From the cell containing the given text, extract its center point as [X, Y] coordinate. 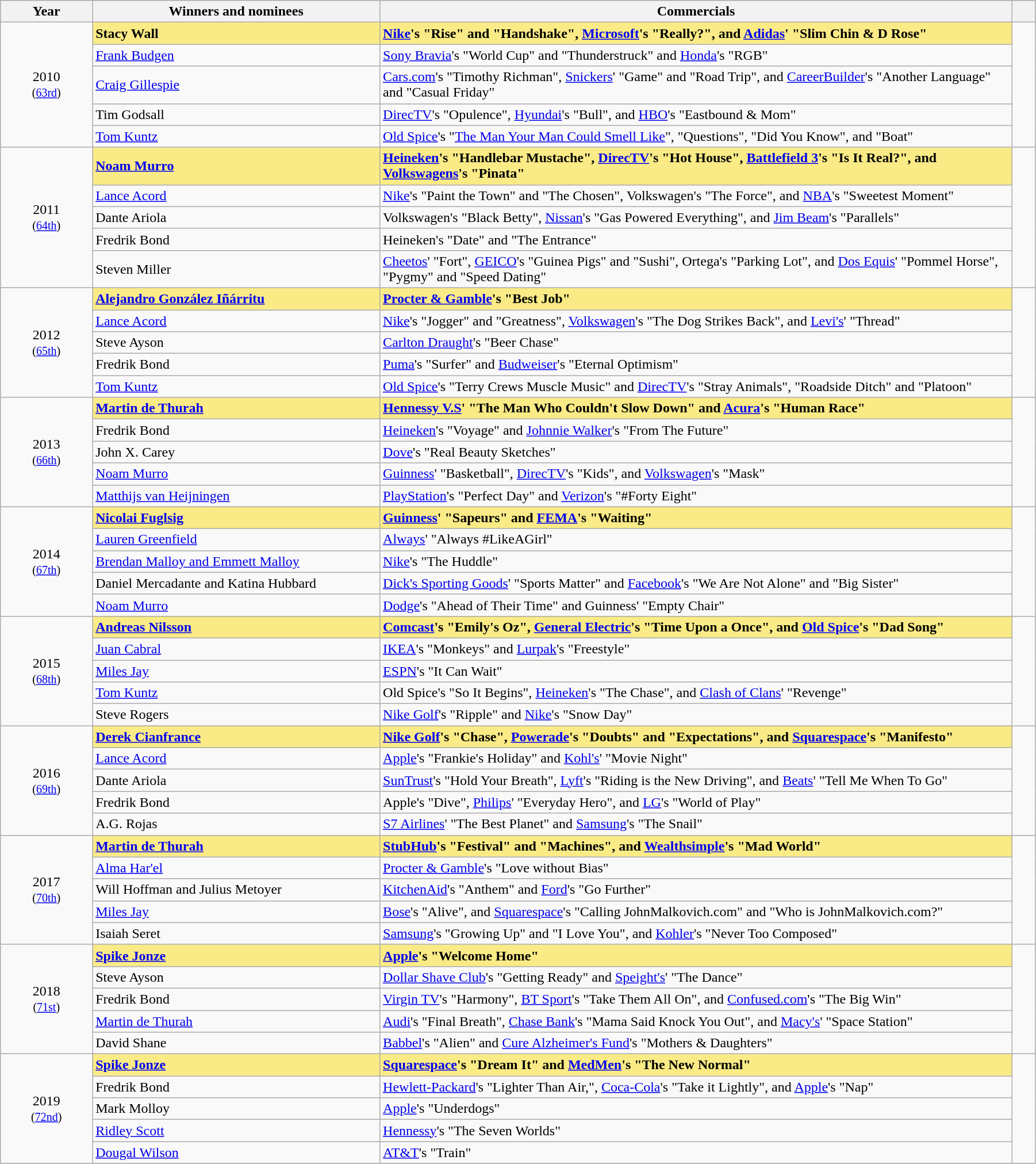
Hennessy V.S' "The Man Who Couldn't Slow Down" and Acura's "Human Race" [696, 408]
Nike's "The Huddle" [696, 561]
Matthijs van Heijningen [236, 496]
Old Spice's "The Man Your Man Could Smell Like", "Questions", "Did You Know", and "Boat" [696, 136]
Mark Molloy [236, 1109]
Dick's Sporting Goods' "Sports Matter" and Facebook's "We Are Not Alone" and "Big Sister" [696, 583]
Frank Budgen [236, 55]
SunTrust's "Hold Your Breath", Lyft's "Riding is the New Driving", and Beats' "Tell Me When To Go" [696, 780]
2016(69th) [47, 780]
Bose's "Alive", and Squarespace's "Calling JohnMalkovich.com" and "Who is JohnMalkovich.com?" [696, 912]
2011(64th) [47, 217]
2010(63rd) [47, 85]
Squarespace's "Dream It" and MedMen's "The New Normal" [696, 1065]
Craig Gillespie [236, 85]
Guinness' "Basketball", DirecTV's "Kids", and Volkswagen's "Mask" [696, 474]
Stacy Wall [236, 33]
DirecTV's "Opulence", Hyundai's "Bull", and HBO's "Eastbound & Mom" [696, 114]
Hennessy's "The Seven Worlds" [696, 1131]
Guinness' "Sapeurs" and FEMA's "Waiting" [696, 518]
2018(71st) [47, 999]
Apple's "Frankie's Holiday" and Kohl's' "Movie Night" [696, 759]
Virgin TV's "Harmony", BT Sport's "Take Them All On", and Confused.com's "The Big Win" [696, 999]
Puma's "Surfer" and Budweiser's "Eternal Optimism" [696, 365]
Apple's "Welcome Home" [696, 955]
Alejandro González Iñárritu [236, 298]
Steven Miller [236, 269]
Steve Rogers [236, 715]
Winners and nominees [236, 12]
Nike's "Rise" and "Handshake", Microsoft's "Really?", and Adidas' "Slim Chin & D Rose" [696, 33]
IKEA's "Monkeys" and Lurpak's "Freestyle" [696, 649]
Hewlett-Packard's "Lighter Than Air,", Coca-Cola's "Take it Lightly", and Apple's "Nap" [696, 1087]
ESPN's "It Can Wait" [696, 671]
Daniel Mercadante and Katina Hubbard [236, 583]
Dougal Wilson [236, 1152]
2012(65th) [47, 342]
Nicolai Fuglsig [236, 518]
Apple's "Underdogs" [696, 1109]
John X. Carey [236, 452]
2015(68th) [47, 671]
Lauren Greenfield [236, 539]
Nike Golf's "Ripple" and Nike's "Snow Day" [696, 715]
Cars.com's "Timothy Richman", Snickers' "Game" and "Road Trip", and CareerBuilder's "Another Language" and "Casual Friday" [696, 85]
David Shane [236, 1043]
Procter & Gamble's "Best Job" [696, 298]
Will Hoffman and Julius Metoyer [236, 890]
Heineken's "Voyage" and Johnnie Walker's "From The Future" [696, 430]
Commercials [696, 12]
Apple's "Dive", Philips' "Everyday Hero", and LG's "World of Play" [696, 802]
Sony Bravia's "World Cup" and "Thunderstruck" and Honda's "RGB" [696, 55]
Alma Har'el [236, 868]
Year [47, 12]
Dollar Shave Club's "Getting Ready" and Speight's' "The Dance" [696, 977]
Babbel's "Alien" and Cure Alzheimer's Fund's "Mothers & Daughters" [696, 1043]
Procter & Gamble's "Love without Bias" [696, 868]
Cheetos' "Fort", GEICO's "Guinea Pigs" and "Sushi", Ortega's "Parking Lot", and Dos Equis' "Pommel Horse", "Pygmy" and "Speed Dating" [696, 269]
Audi's "Final Breath", Chase Bank's "Mama Said Knock You Out", and Macy's' "Space Station" [696, 1021]
Heineken's "Handlebar Mustache", DirecTV's "Hot House", Battlefield 3's "Is It Real?", and Volkswagens's "Pinata" [696, 166]
2013(66th) [47, 452]
Juan Cabral [236, 649]
Volkswagen's "Black Betty", Nissan's "Gas Powered Everything", and Jim Beam's "Parallels" [696, 217]
Heineken's "Date" and "The Entrance" [696, 239]
Tim Godsall [236, 114]
Nike's "Jogger" and "Greatness", Volkswagen's "The Dog Strikes Back", and Levi's' "Thread" [696, 320]
StubHub's "Festival" and "Machines", and Wealthsimple's "Mad World" [696, 846]
S7 Airlines' "The Best Planet" and Samsung's "The Snail" [696, 824]
Carlton Draught's "Beer Chase" [696, 343]
Dodge's "Ahead of Their Time" and Guinness' "Empty Chair" [696, 605]
AT&T's "Train" [696, 1152]
Brendan Malloy and Emmett Malloy [236, 561]
Old Spice's "So It Begins", Heineken's "The Chase", and Clash of Clans' "Revenge" [696, 693]
2019(72nd) [47, 1109]
Nike Golf's "Chase", Powerade's "Doubts" and "Expectations", and Squarespace's "Manifesto" [696, 737]
2017(70th) [47, 890]
Always' "Always #LikeAGirl" [696, 539]
A.G. Rojas [236, 824]
Ridley Scott [236, 1131]
Derek Cianfrance [236, 737]
Samsung's "Growing Up" and "I Love You", and Kohler's "Never Too Composed" [696, 933]
PlayStation's "Perfect Day" and Verizon's "#Forty Eight" [696, 496]
Dove's "Real Beauty Sketches" [696, 452]
Comcast's "Emily's Oz", General Electric's "Time Upon a Once", and Old Spice's "Dad Song" [696, 627]
Old Spice's "Terry Crews Muscle Music" and DirecTV's "Stray Animals", "Roadside Ditch" and "Platoon" [696, 386]
Isaiah Seret [236, 933]
KitchenAid's "Anthem" and Ford's "Go Further" [696, 890]
Andreas Nilsson [236, 627]
Nike's "Paint the Town" and "The Chosen", Volkswagen's "The Force", and NBA's "Sweetest Moment" [696, 196]
2014(67th) [47, 561]
